From the cell containing the given text, extract its center point as (x, y) coordinate. 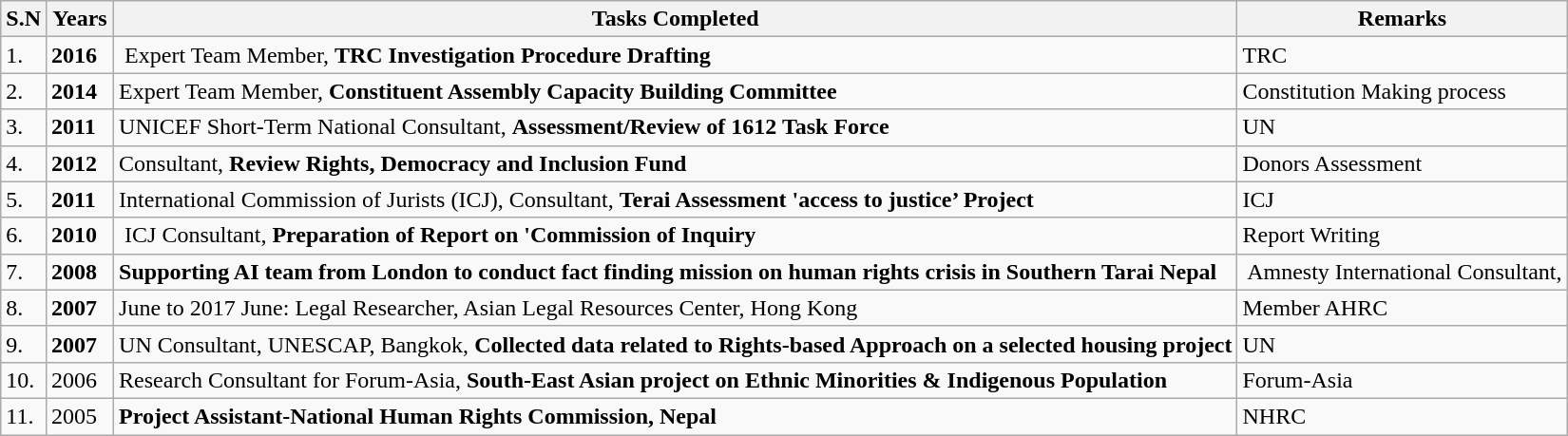
2. (24, 91)
6. (24, 236)
1. (24, 55)
9. (24, 344)
4. (24, 163)
2012 (80, 163)
Expert Team Member, TRC Investigation Procedure Drafting (676, 55)
10. (24, 380)
11. (24, 416)
5. (24, 199)
2008 (80, 272)
Amnesty International Consultant, (1403, 272)
Tasks Completed (676, 19)
Constitution Making process (1403, 91)
8. (24, 308)
3. (24, 127)
Research Consultant for Forum-Asia, South-East Asian project on Ethnic Minorities & Indigenous Population (676, 380)
2014 (80, 91)
UNICEF Short-Term National Consultant, Assessment/Review of 1612 Task Force (676, 127)
ICJ Consultant, Preparation of Report on 'Commission of Inquiry (676, 236)
NHRC (1403, 416)
Years (80, 19)
2010 (80, 236)
June to 2017 June: Legal Researcher, Asian Legal Resources Center, Hong Kong (676, 308)
Supporting AI team from London to conduct fact finding mission on human rights crisis in Southern Tarai Nepal (676, 272)
2005 (80, 416)
2006 (80, 380)
2016 (80, 55)
International Commission of Jurists (ICJ), Consultant, Terai Assessment 'access to justice’ Project (676, 199)
Expert Team Member, Constituent Assembly Capacity Building Committee (676, 91)
Report Writing (1403, 236)
Member AHRC (1403, 308)
7. (24, 272)
ICJ (1403, 199)
Forum-Asia (1403, 380)
Remarks (1403, 19)
Project Assistant-National Human Rights Commission, Nepal (676, 416)
Donors Assessment (1403, 163)
S.N (24, 19)
TRC (1403, 55)
UN Consultant, UNESCAP, Bangkok, Collected data related to Rights-based Approach on a selected housing project (676, 344)
Consultant, Review Rights, Democracy and Inclusion Fund (676, 163)
